Pinpoint the cell where the given text exists, returning its (X, Y) midpoint coordinate. 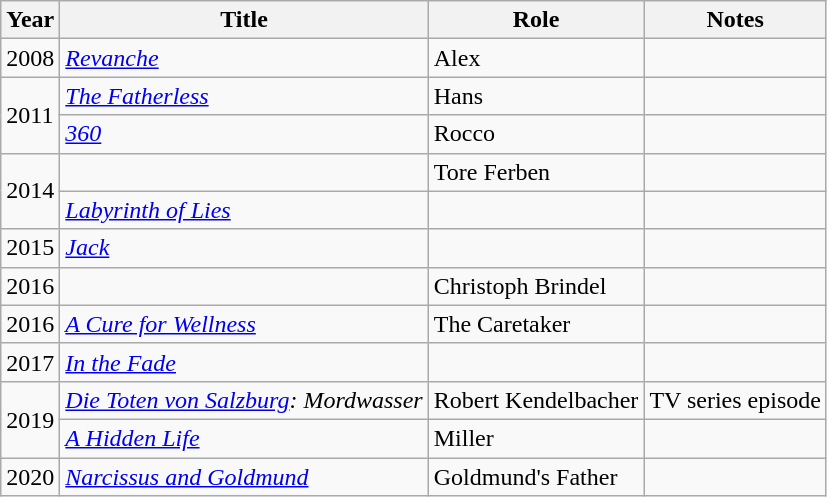
2011 (30, 115)
In the Fade (244, 362)
2020 (30, 477)
Narcissus and Goldmund (244, 477)
Role (536, 20)
Hans (536, 96)
2014 (30, 191)
Miller (536, 438)
2019 (30, 419)
The Fatherless (244, 96)
Die Toten von Salzburg: Mordwasser (244, 400)
A Cure for Wellness (244, 324)
Rocco (536, 134)
Tore Ferben (536, 172)
The Caretaker (536, 324)
Alex (536, 58)
2008 (30, 58)
Goldmund's Father (536, 477)
Christoph Brindel (536, 286)
A Hidden Life (244, 438)
360 (244, 134)
Notes (736, 20)
Labyrinth of Lies (244, 210)
Year (30, 20)
Jack (244, 248)
2015 (30, 248)
2017 (30, 362)
TV series episode (736, 400)
Revanche (244, 58)
Title (244, 20)
Robert Kendelbacher (536, 400)
